From the cell containing the given text, extract its center point as (X, Y) coordinate. 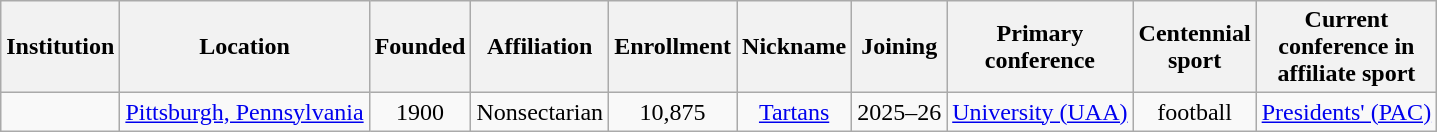
Tartans (794, 112)
Location (244, 47)
Joining (900, 47)
Enrollment (673, 47)
Presidents' (PAC) (1346, 112)
Affiliation (540, 47)
football (1194, 112)
10,875 (673, 112)
Nonsectarian (540, 112)
Founded (420, 47)
University (UAA) (1040, 112)
Primaryconference (1040, 47)
Centennialsport (1194, 47)
Currentconference inaffiliate sport (1346, 47)
Institution (60, 47)
2025–26 (900, 112)
Nickname (794, 47)
1900 (420, 112)
Pittsburgh, Pennsylvania (244, 112)
